Locate the cell with the specified text and output its [X, Y] center coordinate. 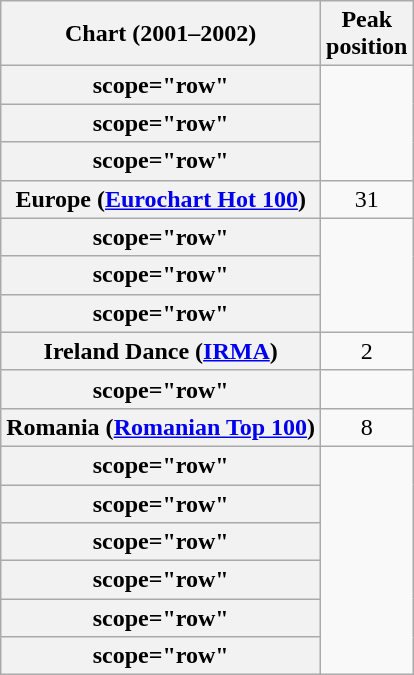
2 [367, 351]
31 [367, 199]
8 [367, 427]
Ireland Dance (IRMA) [161, 351]
Romania (Romanian Top 100) [161, 427]
Chart (2001–2002) [161, 34]
Peakposition [367, 34]
Europe (Eurochart Hot 100) [161, 199]
